Return the [x, y] coordinate for the center point of the cell that contains the specified text.  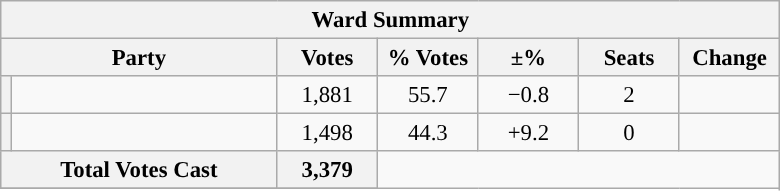
+9.2 [528, 133]
55.7 [428, 95]
Change [730, 58]
0 [630, 133]
Total Votes Cast [139, 170]
Party [139, 58]
Ward Summary [390, 20]
% Votes [428, 58]
44.3 [428, 133]
−0.8 [528, 95]
1,498 [328, 133]
1,881 [328, 95]
Votes [328, 58]
Seats [630, 58]
3,379 [328, 170]
±% [528, 58]
2 [630, 95]
